Return the (X, Y) coordinate for the center point of the cell that contains the specified text.  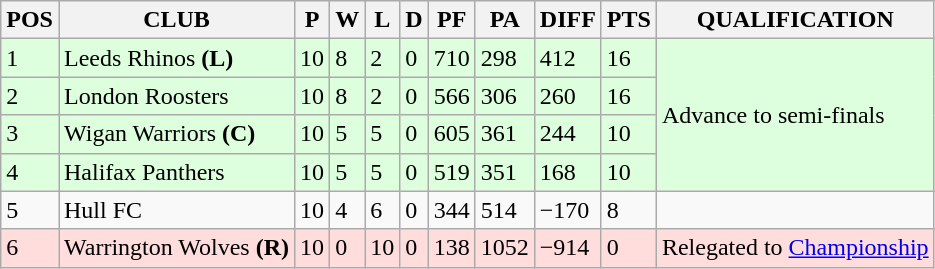
Leeds Rhinos (L) (176, 58)
1 (30, 58)
L (382, 20)
W (348, 20)
514 (504, 210)
298 (504, 58)
244 (568, 134)
605 (452, 134)
519 (452, 172)
D (414, 20)
260 (568, 96)
Advance to semi-finals (795, 115)
710 (452, 58)
566 (452, 96)
QUALIFICATION (795, 20)
361 (504, 134)
3 (30, 134)
351 (504, 172)
London Roosters (176, 96)
Hull FC (176, 210)
168 (568, 172)
CLUB (176, 20)
Wigan Warriors (C) (176, 134)
−914 (568, 248)
344 (452, 210)
Relegated to Championship (795, 248)
138 (452, 248)
PF (452, 20)
PA (504, 20)
Halifax Panthers (176, 172)
306 (504, 96)
DIFF (568, 20)
POS (30, 20)
1052 (504, 248)
P (312, 20)
PTS (628, 20)
−170 (568, 210)
Warrington Wolves (R) (176, 248)
412 (568, 58)
